Find where the given text appears and provide that cell's center as [X, Y] coordinate. 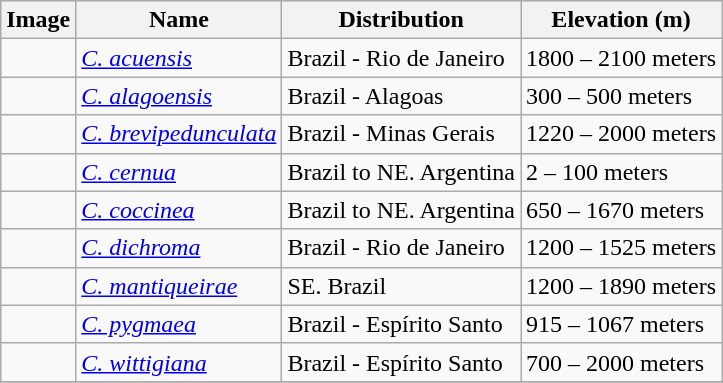
Brazil - Minas Gerais [402, 134]
650 – 1670 meters [620, 210]
C. pygmaea [179, 324]
C. dichroma [179, 248]
C. brevipedunculata [179, 134]
700 – 2000 meters [620, 362]
2 – 100 meters [620, 172]
SE. Brazil [402, 286]
300 – 500 meters [620, 96]
1800 – 2100 meters [620, 58]
Name [179, 20]
915 – 1067 meters [620, 324]
Image [38, 20]
1220 – 2000 meters [620, 134]
C. mantiqueirae [179, 286]
Brazil - Alagoas [402, 96]
C. cernua [179, 172]
C. alagoensis [179, 96]
Elevation (m) [620, 20]
C. acuensis [179, 58]
Distribution [402, 20]
1200 – 1890 meters [620, 286]
1200 – 1525 meters [620, 248]
C. wittigiana [179, 362]
C. coccinea [179, 210]
